For the text-containing cell, return its midpoint in [X, Y] coordinate format. 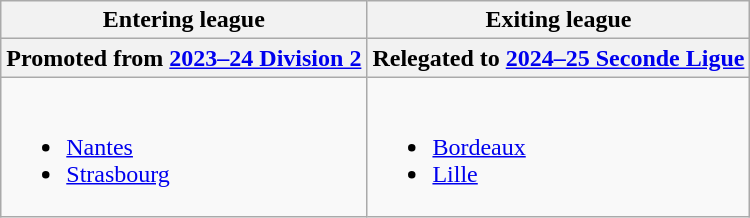
Exiting league [558, 20]
NantesStrasbourg [184, 147]
Promoted from 2023–24 Division 2 [184, 58]
Relegated to 2024–25 Seconde Ligue [558, 58]
BordeauxLille [558, 147]
Entering league [184, 20]
